Detect which cell encompasses the target text, then output its [X, Y] center coordinate. 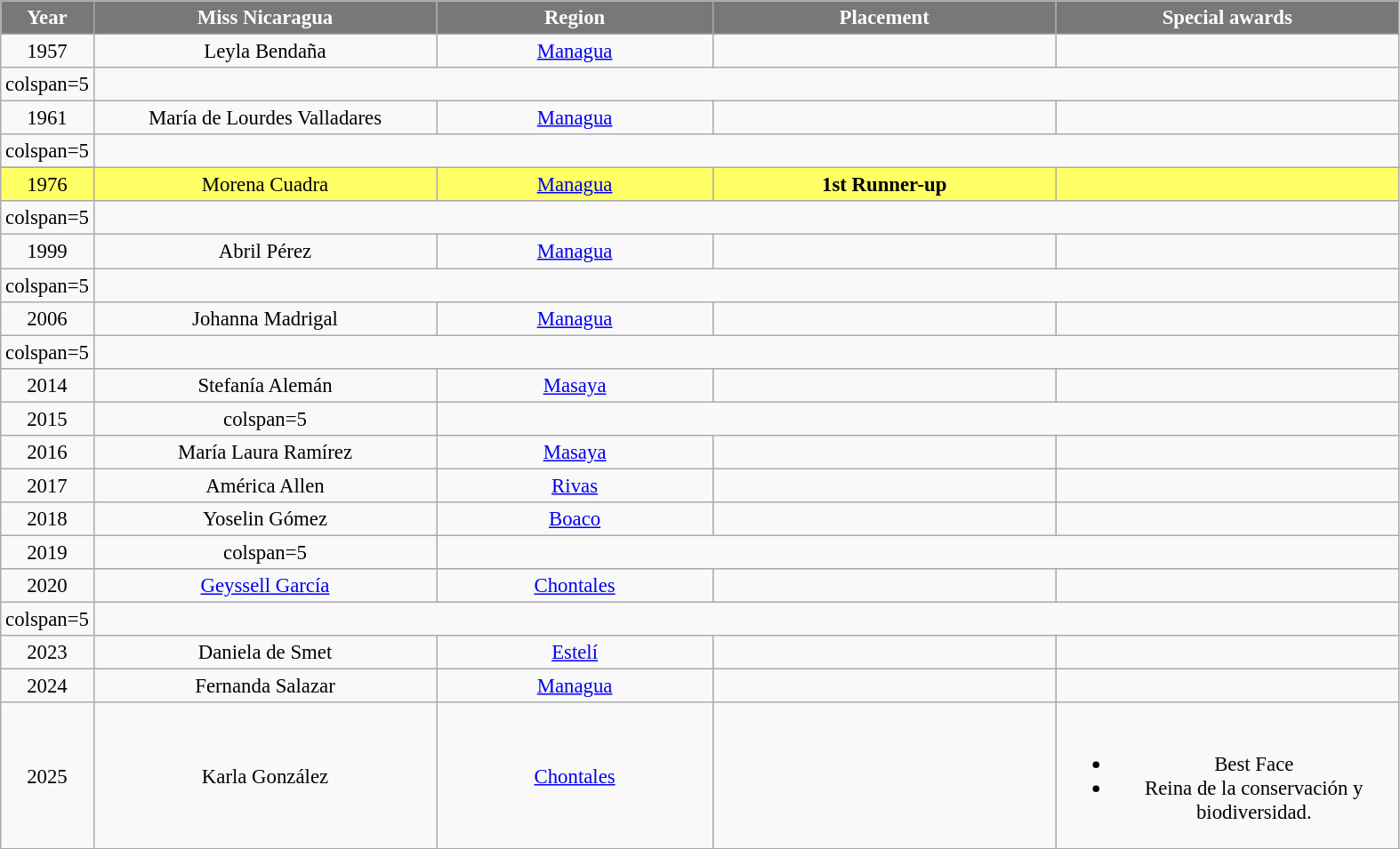
Karla González [265, 775]
2015 [47, 419]
2023 [47, 653]
María de Lourdes Valladares [265, 118]
Stefanía Alemán [265, 385]
1961 [47, 118]
Rivas [575, 485]
2019 [47, 552]
Leyla Bendaña [265, 52]
2018 [47, 519]
Region [575, 18]
Johanna Madrigal [265, 318]
1976 [47, 185]
María Laura Ramírez [265, 453]
1999 [47, 252]
Fernanda Salazar [265, 686]
Miss Nicaragua [265, 18]
2025 [47, 775]
Geyssell García [265, 586]
Daniela de Smet [265, 653]
1957 [47, 52]
Best FaceReina de la conservación y biodiversidad. [1227, 775]
2020 [47, 586]
Abril Pérez [265, 252]
2016 [47, 453]
Boaco [575, 519]
Estelí [575, 653]
Placement [884, 18]
2024 [47, 686]
Year [47, 18]
2017 [47, 485]
2006 [47, 318]
1st Runner-up [884, 185]
Morena Cuadra [265, 185]
2014 [47, 385]
Special awards [1227, 18]
Yoselin Gómez [265, 519]
América Allen [265, 485]
